Identify which cell holds the provided text, then report its (X, Y) central coordinate. 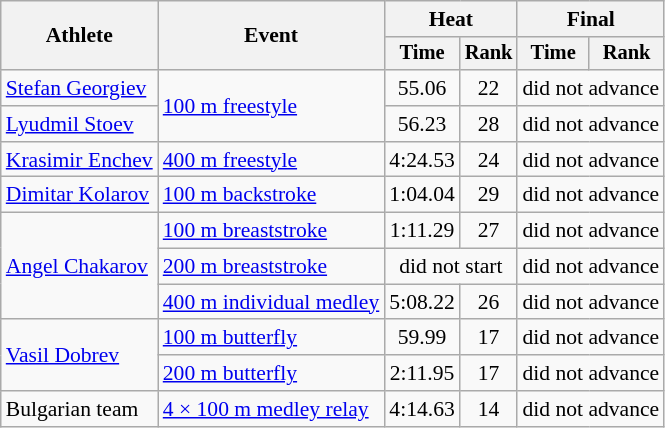
Lyudmil Stoev (80, 124)
Final (590, 19)
Angel Chakarov (80, 266)
4:24.53 (422, 160)
100 m breaststroke (272, 231)
Heat (450, 19)
27 (489, 231)
26 (489, 302)
100 m butterfly (272, 338)
200 m breaststroke (272, 267)
14 (489, 409)
Vasil Dobrev (80, 356)
55.06 (422, 88)
4 × 100 m medley relay (272, 409)
24 (489, 160)
2:11.95 (422, 373)
56.23 (422, 124)
Event (272, 36)
Athlete (80, 36)
200 m butterfly (272, 373)
4:14.63 (422, 409)
400 m individual medley (272, 302)
28 (489, 124)
5:08.22 (422, 302)
1:04.04 (422, 195)
22 (489, 88)
Bulgarian team (80, 409)
59.99 (422, 338)
100 m backstroke (272, 195)
Dimitar Kolarov (80, 195)
Krasimir Enchev (80, 160)
400 m freestyle (272, 160)
Stefan Georgiev (80, 88)
100 m freestyle (272, 106)
1:11.29 (422, 231)
did not start (450, 267)
29 (489, 195)
